Output the (X, Y) coordinate of the center of the cell containing the given text.  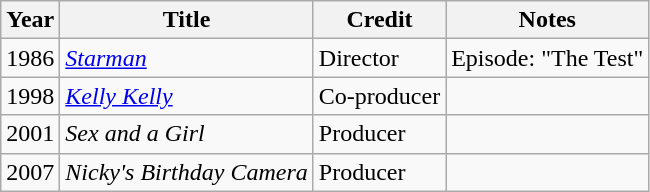
Sex and a Girl (187, 134)
Co-producer (379, 96)
1986 (30, 58)
Title (187, 20)
Director (379, 58)
2007 (30, 172)
2001 (30, 134)
Episode: "The Test" (548, 58)
Nicky's Birthday Camera (187, 172)
1998 (30, 96)
Notes (548, 20)
Kelly Kelly (187, 96)
Year (30, 20)
Credit (379, 20)
Starman (187, 58)
